Search for the cell housing the specified text and yield its [x, y] center coordinate. 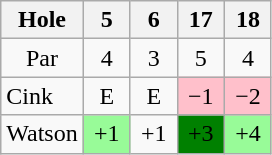
17 [200, 20]
+3 [200, 134]
3 [154, 58]
−2 [248, 96]
6 [154, 20]
Par [42, 58]
Hole [42, 20]
+4 [248, 134]
Watson [42, 134]
Cink [42, 96]
−1 [200, 96]
18 [248, 20]
